Capture the cell that displays the provided text and extract its [X, Y] central coordinate. 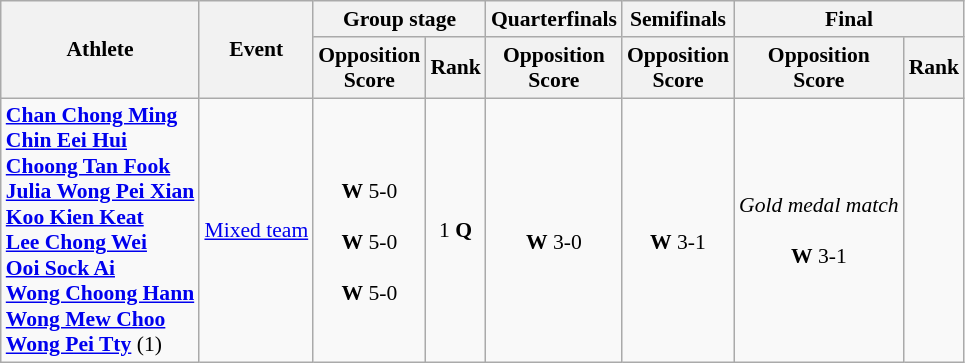
Chan Chong MingChin Eei HuiChoong Tan FookJulia Wong Pei XianKoo Kien KeatLee Chong WeiOoi Sock AiWong Choong HannWong Mew ChooWong Pei Tty (1) [100, 230]
Final [849, 19]
Event [256, 50]
Mixed team [256, 230]
Group stage [400, 19]
Gold medal matchW 3-1 [819, 230]
W 5-0W 5-0W 5-0 [369, 230]
1 Q [456, 230]
W 3-0 [554, 230]
W 3-1 [678, 230]
Athlete [100, 50]
Quarterfinals [554, 19]
Semifinals [678, 19]
